Search for the cell housing the specified text and yield its [x, y] center coordinate. 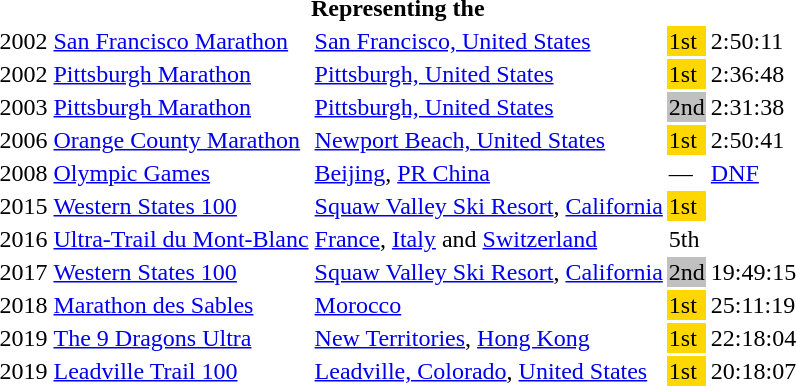
Ultra-Trail du Mont-Blanc [181, 239]
France, Italy and Switzerland [488, 239]
Morocco [488, 305]
San Francisco Marathon [181, 41]
Olympic Games [181, 173]
Marathon des Sables [181, 305]
San Francisco, United States [488, 41]
New Territories, Hong Kong [488, 338]
Leadville, Colorado, United States [488, 371]
— [686, 173]
Beijing, PR China [488, 173]
Orange County Marathon [181, 140]
Newport Beach, United States [488, 140]
The 9 Dragons Ultra [181, 338]
Leadville Trail 100 [181, 371]
5th [686, 239]
